Capture the cell that displays the provided text and extract its (X, Y) central coordinate. 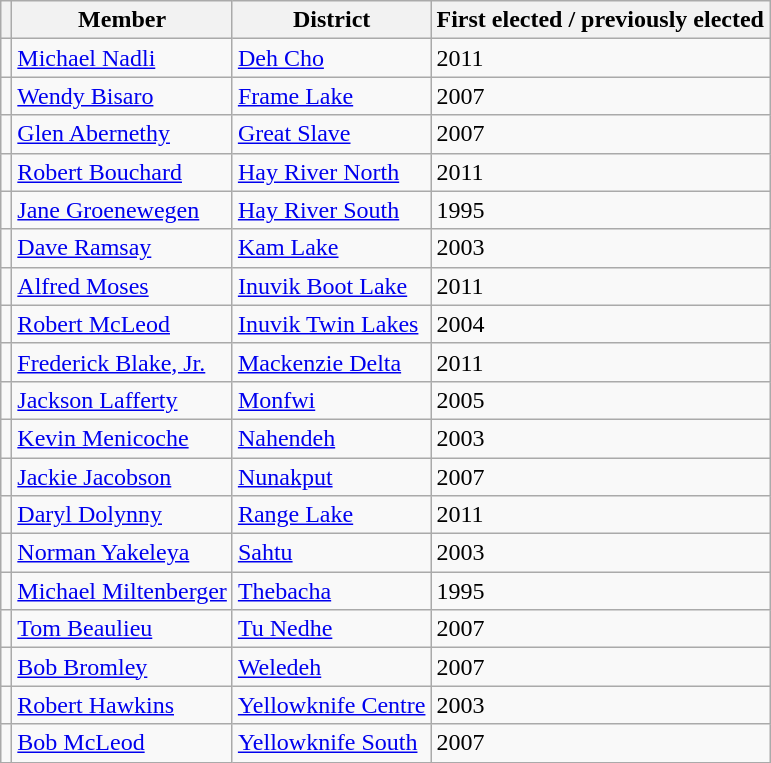
Dave Ramsay (122, 248)
Hay River North (332, 172)
Robert Bouchard (122, 172)
Daryl Dolynny (122, 515)
Bob Bromley (122, 667)
Monfwi (332, 400)
Great Slave (332, 134)
Robert McLeod (122, 324)
Robert Hawkins (122, 705)
Mackenzie Delta (332, 362)
Norman Yakeleya (122, 553)
Weledeh (332, 667)
Michael Miltenberger (122, 591)
Yellowknife Centre (332, 705)
Member (122, 20)
2004 (600, 324)
District (332, 20)
Tu Nedhe (332, 629)
Sahtu (332, 553)
Bob McLeod (122, 743)
Hay River South (332, 210)
Jackson Lafferty (122, 400)
Inuvik Boot Lake (332, 286)
Range Lake (332, 515)
Tom Beaulieu (122, 629)
Frederick Blake, Jr. (122, 362)
Glen Abernethy (122, 134)
Inuvik Twin Lakes (332, 324)
Jane Groenewegen (122, 210)
Alfred Moses (122, 286)
First elected / previously elected (600, 20)
2005 (600, 400)
Frame Lake (332, 96)
Michael Nadli (122, 58)
Kevin Menicoche (122, 438)
Deh Cho (332, 58)
Kam Lake (332, 248)
Jackie Jacobson (122, 477)
Thebacha (332, 591)
Nahendeh (332, 438)
Nunakput (332, 477)
Yellowknife South (332, 743)
Wendy Bisaro (122, 96)
